Identify which cell holds the provided text, then report its (X, Y) central coordinate. 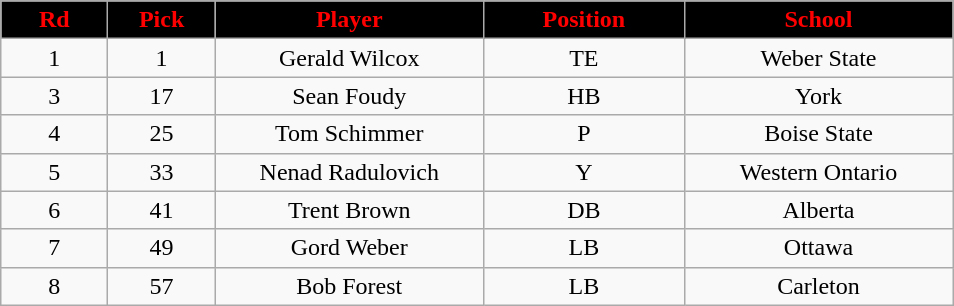
8 (54, 286)
7 (54, 248)
Gord Weber (349, 248)
Bob Forest (349, 286)
P (584, 134)
Sean Foudy (349, 96)
Position (584, 20)
Ottawa (818, 248)
49 (162, 248)
Y (584, 172)
Rd (54, 20)
TE (584, 58)
25 (162, 134)
Pick (162, 20)
Nenad Radulovich (349, 172)
York (818, 96)
HB (584, 96)
5 (54, 172)
Gerald Wilcox (349, 58)
School (818, 20)
Player (349, 20)
Weber State (818, 58)
6 (54, 210)
41 (162, 210)
Boise State (818, 134)
33 (162, 172)
Western Ontario (818, 172)
57 (162, 286)
Trent Brown (349, 210)
DB (584, 210)
Tom Schimmer (349, 134)
Carleton (818, 286)
3 (54, 96)
Alberta (818, 210)
17 (162, 96)
4 (54, 134)
